Capture the cell that displays the provided text and extract its (x, y) central coordinate. 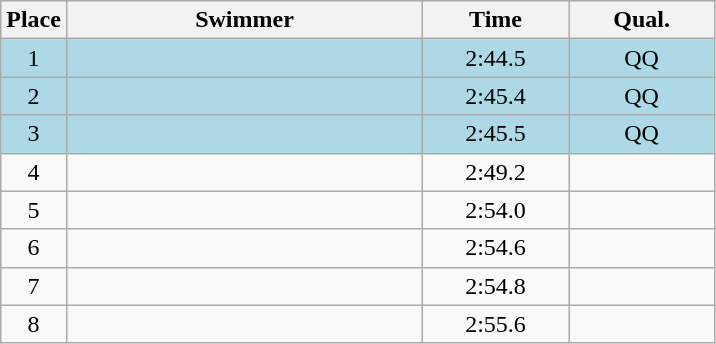
2:54.0 (496, 210)
1 (34, 58)
2:54.8 (496, 286)
5 (34, 210)
2 (34, 96)
6 (34, 248)
2:49.2 (496, 172)
Swimmer (244, 20)
Place (34, 20)
2:44.5 (496, 58)
8 (34, 324)
2:45.5 (496, 134)
2:54.6 (496, 248)
Time (496, 20)
7 (34, 286)
2:45.4 (496, 96)
3 (34, 134)
2:55.6 (496, 324)
4 (34, 172)
Qual. (642, 20)
